Detect which cell encompasses the target text, then output its [x, y] center coordinate. 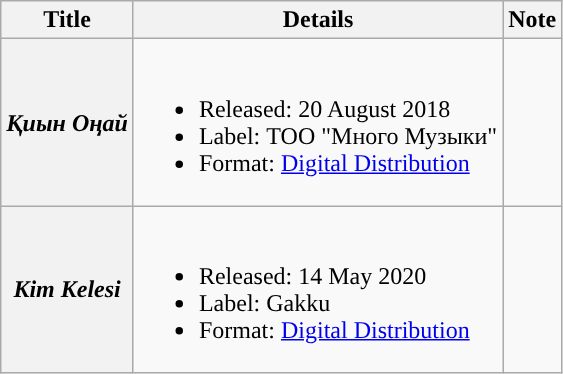
Title [68, 20]
Қиын Оңай [68, 122]
Released: 14 May 2020Label: GakkuFormat: Digital Distribution [318, 290]
Released: 20 August 2018Label: ТОО "Много Музыки"Format: Digital Distribution [318, 122]
Note [532, 20]
Details [318, 20]
Kim Kelesi [68, 290]
